Provide the (x, y) coordinate of the cell's center where the given text is located.  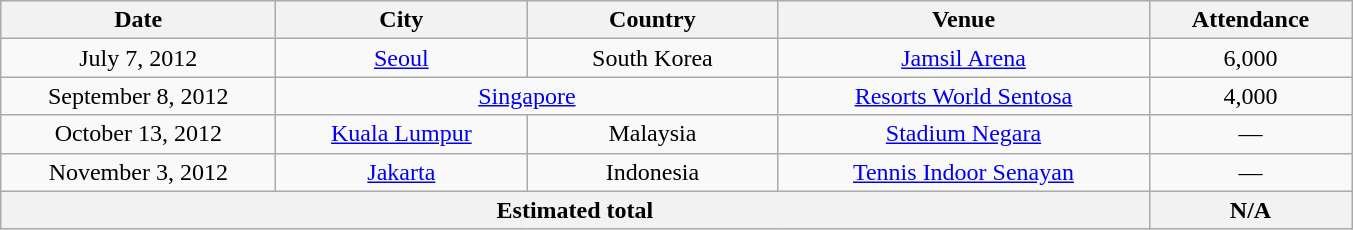
City (402, 20)
November 3, 2012 (138, 172)
September 8, 2012 (138, 96)
Singapore (527, 96)
Venue (964, 20)
Stadium Negara (964, 134)
N/A (1250, 210)
Attendance (1250, 20)
Jamsil Arena (964, 58)
Indonesia (652, 172)
Tennis Indoor Senayan (964, 172)
October 13, 2012 (138, 134)
July 7, 2012 (138, 58)
South Korea (652, 58)
6,000 (1250, 58)
4,000 (1250, 96)
Malaysia (652, 134)
Resorts World Sentosa (964, 96)
Jakarta (402, 172)
Date (138, 20)
Country (652, 20)
Kuala Lumpur (402, 134)
Seoul (402, 58)
Estimated total (575, 210)
